Scan for the cell matching the given text and deliver its [x, y] coordinate at center. 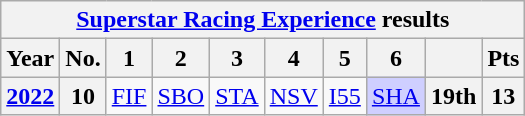
4 [294, 58]
SBO [181, 96]
2 [181, 58]
SHA [396, 96]
STA [237, 96]
No. [83, 58]
I55 [344, 96]
6 [396, 58]
Year [30, 58]
FIF [129, 96]
NSV [294, 96]
13 [504, 96]
5 [344, 58]
3 [237, 58]
19th [453, 96]
Superstar Racing Experience results [263, 20]
1 [129, 58]
Pts [504, 58]
2022 [30, 96]
10 [83, 96]
